Identify which cell holds the provided text, then report its (x, y) central coordinate. 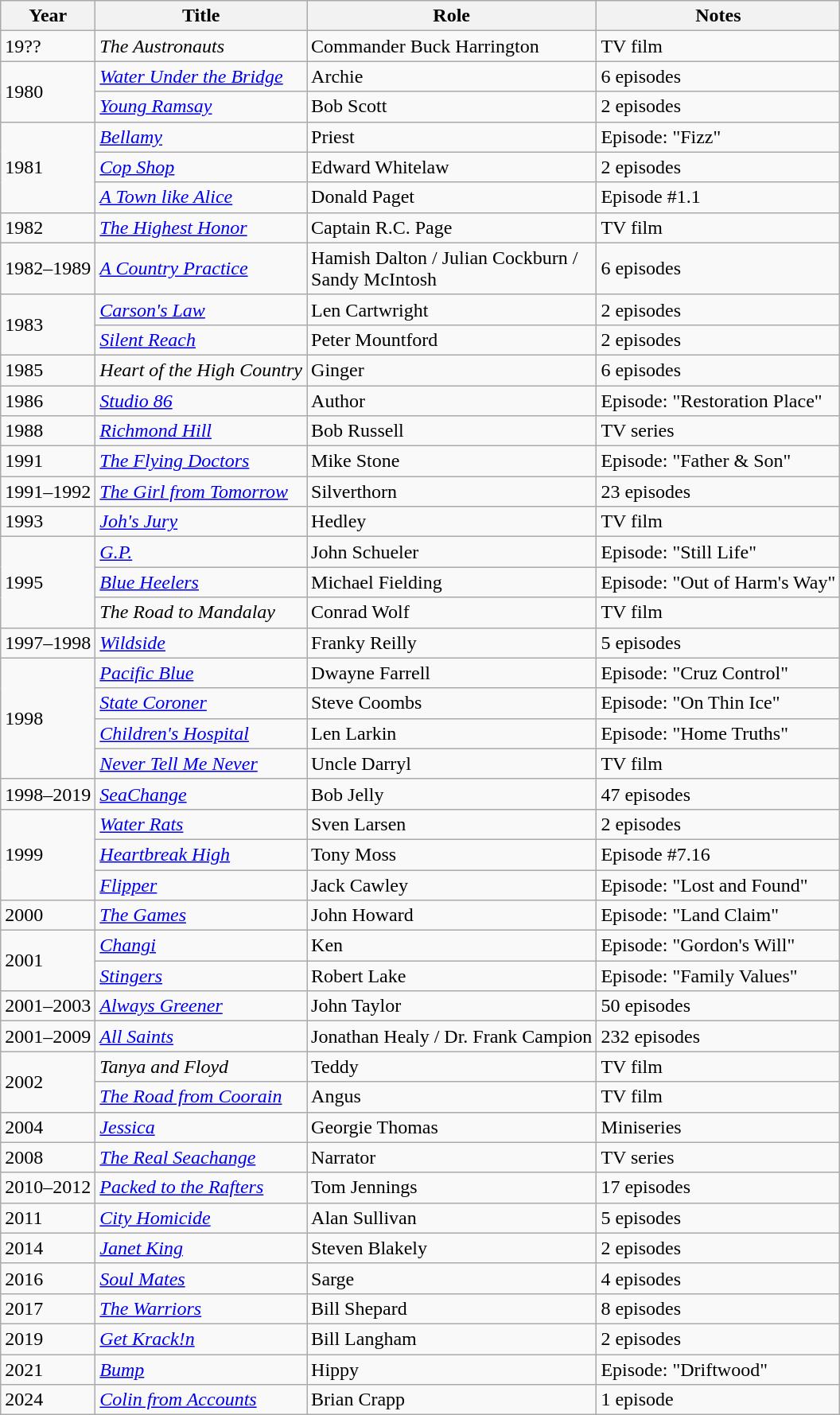
Bellamy (201, 137)
2004 (48, 1127)
Episode: "Cruz Control" (718, 673)
1982 (48, 227)
Dwayne Farrell (452, 673)
Year (48, 16)
Studio 86 (201, 400)
50 episodes (718, 1006)
2014 (48, 1248)
1983 (48, 325)
Episode #1.1 (718, 197)
Franky Reilly (452, 643)
Uncle Darryl (452, 764)
Joh's Jury (201, 522)
Silverthorn (452, 492)
2000 (48, 915)
Episode: "On Thin Ice" (718, 703)
Brian Crapp (452, 1400)
Teddy (452, 1067)
The Warriors (201, 1308)
Young Ramsay (201, 107)
Jessica (201, 1127)
John Taylor (452, 1006)
Children's Hospital (201, 733)
Get Krack!n (201, 1339)
A Town like Alice (201, 197)
Episode: "Fizz" (718, 137)
John Schueler (452, 552)
The Girl from Tomorrow (201, 492)
Hippy (452, 1369)
Episode: "Home Truths" (718, 733)
Conrad Wolf (452, 612)
1993 (48, 522)
Episode #7.16 (718, 854)
Edward Whitelaw (452, 167)
Angus (452, 1097)
Steven Blakely (452, 1248)
The Road to Mandalay (201, 612)
Priest (452, 137)
The Flying Doctors (201, 461)
Wildside (201, 643)
Ginger (452, 370)
2019 (48, 1339)
The Highest Honor (201, 227)
Episode: "Family Values" (718, 976)
Ken (452, 946)
2001–2003 (48, 1006)
2001–2009 (48, 1036)
Miniseries (718, 1127)
Packed to the Rafters (201, 1188)
Tom Jennings (452, 1188)
Mike Stone (452, 461)
2017 (48, 1308)
2024 (48, 1400)
1986 (48, 400)
Donald Paget (452, 197)
All Saints (201, 1036)
Hamish Dalton / Julian Cockburn /Sandy McIntosh (452, 269)
Author (452, 400)
1998–2019 (48, 794)
The Real Seachange (201, 1157)
1985 (48, 370)
Cop Shop (201, 167)
G.P. (201, 552)
47 episodes (718, 794)
Peter Mountford (452, 340)
Robert Lake (452, 976)
Tanya and Floyd (201, 1067)
Len Larkin (452, 733)
1997–1998 (48, 643)
Pacific Blue (201, 673)
Stingers (201, 976)
Episode: "Restoration Place" (718, 400)
State Coroner (201, 703)
The Games (201, 915)
Sarge (452, 1278)
Bill Langham (452, 1339)
Alan Sullivan (452, 1218)
Bump (201, 1369)
1988 (48, 431)
Water Under the Bridge (201, 76)
John Howard (452, 915)
1991 (48, 461)
Flipper (201, 885)
Bob Jelly (452, 794)
Heart of the High Country (201, 370)
Notes (718, 16)
Narrator (452, 1157)
1991–1992 (48, 492)
Blue Heelers (201, 582)
Jack Cawley (452, 885)
Episode: "Out of Harm's Way" (718, 582)
Soul Mates (201, 1278)
Episode: "Gordon's Will" (718, 946)
SeaChange (201, 794)
Janet King (201, 1248)
City Homicide (201, 1218)
Hedley (452, 522)
Silent Reach (201, 340)
2001 (48, 961)
Bob Russell (452, 431)
Episode: "Driftwood" (718, 1369)
2016 (48, 1278)
Changi (201, 946)
Always Greener (201, 1006)
2010–2012 (48, 1188)
Len Cartwright (452, 309)
Episode: "Father & Son" (718, 461)
Jonathan Healy / Dr. Frank Campion (452, 1036)
1982–1989 (48, 269)
Commander Buck Harrington (452, 46)
1999 (48, 854)
19?? (48, 46)
Sven Larsen (452, 824)
Episode: "Still Life" (718, 552)
Heartbreak High (201, 854)
23 episodes (718, 492)
Bob Scott (452, 107)
4 episodes (718, 1278)
1980 (48, 91)
1981 (48, 167)
Bill Shepard (452, 1308)
A Country Practice (201, 269)
The Austronauts (201, 46)
Episode: "Lost and Found" (718, 885)
Title (201, 16)
Role (452, 16)
Richmond Hill (201, 431)
The Road from Coorain (201, 1097)
Georgie Thomas (452, 1127)
Steve Coombs (452, 703)
1995 (48, 582)
232 episodes (718, 1036)
2011 (48, 1218)
Never Tell Me Never (201, 764)
1 episode (718, 1400)
2008 (48, 1157)
17 episodes (718, 1188)
Archie (452, 76)
Water Rats (201, 824)
Colin from Accounts (201, 1400)
Tony Moss (452, 854)
1998 (48, 718)
Michael Fielding (452, 582)
Carson's Law (201, 309)
8 episodes (718, 1308)
2002 (48, 1082)
2021 (48, 1369)
Episode: "Land Claim" (718, 915)
Captain R.C. Page (452, 227)
